Determine the (X, Y) coordinate at the center of the cell enclosing the given text.  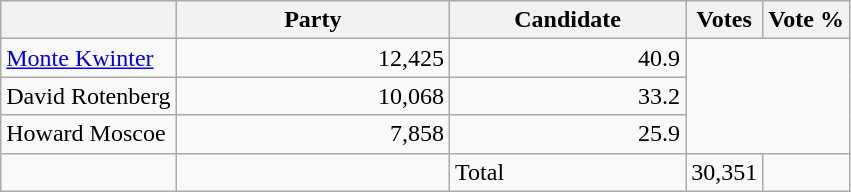
12,425 (313, 58)
Howard Moscoe (88, 134)
Total (568, 172)
Party (313, 20)
7,858 (313, 134)
Candidate (568, 20)
33.2 (568, 96)
40.9 (568, 58)
30,351 (724, 172)
Vote % (806, 20)
10,068 (313, 96)
Votes (724, 20)
Monte Kwinter (88, 58)
25.9 (568, 134)
David Rotenberg (88, 96)
